Return [x, y] of the center of cell containing provided text 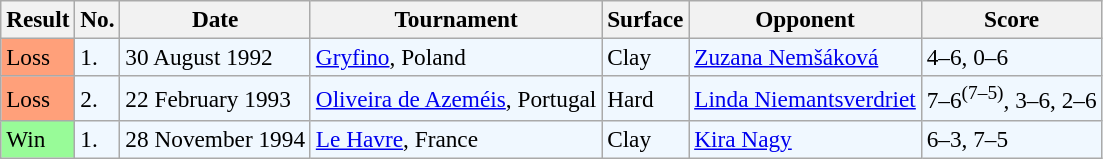
Oliveira de Azeméis, Portugal [456, 98]
Win [38, 139]
Result [38, 19]
2. [98, 98]
Hard [646, 98]
22 February 1993 [215, 98]
No. [98, 19]
Date [215, 19]
Opponent [805, 19]
Le Havre, France [456, 139]
7–6(7–5), 3–6, 2–6 [1012, 98]
Zuzana Nemšáková [805, 57]
30 August 1992 [215, 57]
Linda Niemantsverdriet [805, 98]
28 November 1994 [215, 139]
Kira Nagy [805, 139]
Gryfino, Poland [456, 57]
4–6, 0–6 [1012, 57]
6–3, 7–5 [1012, 139]
Surface [646, 19]
Score [1012, 19]
Tournament [456, 19]
